Return [X, Y] of the center of cell containing provided text 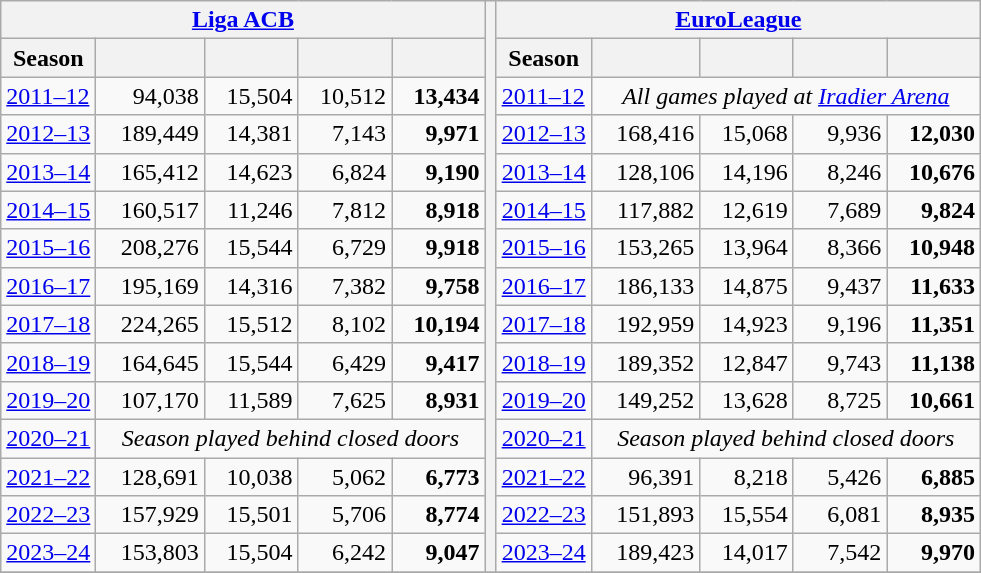
153,265 [646, 248]
6,429 [345, 362]
15,554 [747, 515]
6,729 [345, 248]
12,619 [747, 210]
8,246 [840, 172]
149,252 [646, 400]
5,706 [345, 515]
14,875 [747, 286]
117,882 [646, 210]
7,625 [345, 400]
8,931 [439, 400]
7,542 [840, 553]
8,725 [840, 400]
189,449 [150, 134]
9,743 [840, 362]
9,417 [439, 362]
189,423 [646, 553]
10,661 [934, 400]
EuroLeague [738, 20]
8,774 [439, 515]
15,501 [251, 515]
14,196 [747, 172]
8,935 [934, 515]
153,803 [150, 553]
8,102 [345, 324]
224,265 [150, 324]
7,382 [345, 286]
195,169 [150, 286]
11,589 [251, 400]
94,038 [150, 96]
6,081 [840, 515]
128,106 [646, 172]
13,628 [747, 400]
160,517 [150, 210]
10,038 [251, 477]
13,964 [747, 248]
9,196 [840, 324]
157,929 [150, 515]
9,936 [840, 134]
165,412 [150, 172]
189,352 [646, 362]
9,758 [439, 286]
96,391 [646, 477]
5,426 [840, 477]
9,190 [439, 172]
9,047 [439, 553]
208,276 [150, 248]
9,971 [439, 134]
128,691 [150, 477]
11,246 [251, 210]
7,143 [345, 134]
All games played at Iradier Arena [786, 96]
6,242 [345, 553]
6,824 [345, 172]
5,062 [345, 477]
107,170 [150, 400]
168,416 [646, 134]
7,812 [345, 210]
14,381 [251, 134]
7,689 [840, 210]
192,959 [646, 324]
14,923 [747, 324]
11,633 [934, 286]
10,194 [439, 324]
186,133 [646, 286]
164,645 [150, 362]
15,512 [251, 324]
9,970 [934, 553]
14,623 [251, 172]
8,918 [439, 210]
11,351 [934, 324]
6,885 [934, 477]
8,366 [840, 248]
151,893 [646, 515]
14,017 [747, 553]
14,316 [251, 286]
10,512 [345, 96]
Liga ACB [243, 20]
9,437 [840, 286]
8,218 [747, 477]
11,138 [934, 362]
12,847 [747, 362]
6,773 [439, 477]
13,434 [439, 96]
15,068 [747, 134]
9,918 [439, 248]
10,676 [934, 172]
12,030 [934, 134]
9,824 [934, 210]
10,948 [934, 248]
